Identify which cell holds the provided text, then report its [X, Y] central coordinate. 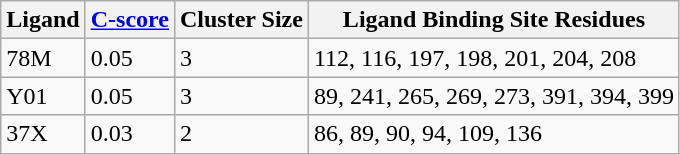
Ligand Binding Site Residues [494, 20]
Cluster Size [241, 20]
Y01 [43, 96]
0.03 [130, 134]
86, 89, 90, 94, 109, 136 [494, 134]
37X [43, 134]
2 [241, 134]
78M [43, 58]
Ligand [43, 20]
C-score [130, 20]
112, 116, 197, 198, 201, 204, 208 [494, 58]
89, 241, 265, 269, 273, 391, 394, 399 [494, 96]
